Return the [x, y] coordinate for the center point of the cell that contains the specified text.  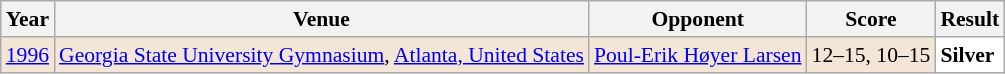
Score [872, 19]
Silver [970, 55]
Georgia State University Gymnasium, Atlanta, United States [322, 55]
Year [28, 19]
Poul-Erik Høyer Larsen [698, 55]
1996 [28, 55]
12–15, 10–15 [872, 55]
Venue [322, 19]
Result [970, 19]
Opponent [698, 19]
